Return [x, y] of the center of cell containing provided text 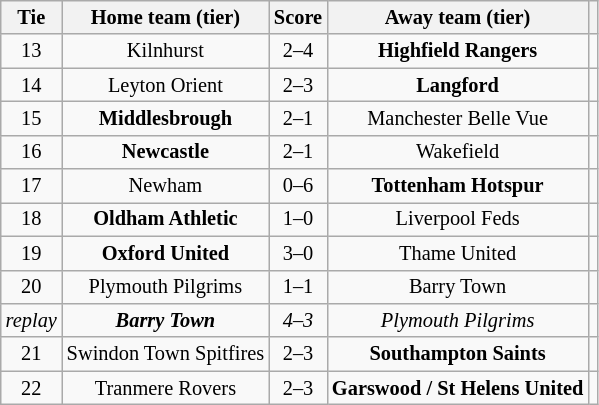
Middlesbrough [166, 118]
Highfield Rangers [458, 51]
Southampton Saints [458, 354]
Newcastle [166, 152]
Tottenham Hotspur [458, 186]
Liverpool Feds [458, 219]
15 [32, 118]
16 [32, 152]
Oldham Athletic [166, 219]
2–4 [298, 51]
Home team (tier) [166, 17]
Away team (tier) [458, 17]
Langford [458, 85]
17 [32, 186]
4–3 [298, 320]
Thame United [458, 253]
Manchester Belle Vue [458, 118]
Kilnhurst [166, 51]
Wakefield [458, 152]
22 [32, 388]
Swindon Town Spitfires [166, 354]
Tie [32, 17]
18 [32, 219]
Score [298, 17]
Leyton Orient [166, 85]
21 [32, 354]
19 [32, 253]
20 [32, 287]
3–0 [298, 253]
Oxford United [166, 253]
0–6 [298, 186]
Garswood / St Helens United [458, 388]
Tranmere Rovers [166, 388]
1–1 [298, 287]
13 [32, 51]
1–0 [298, 219]
Newham [166, 186]
14 [32, 85]
replay [32, 320]
